Locate the cell with the specified text and output its (x, y) center coordinate. 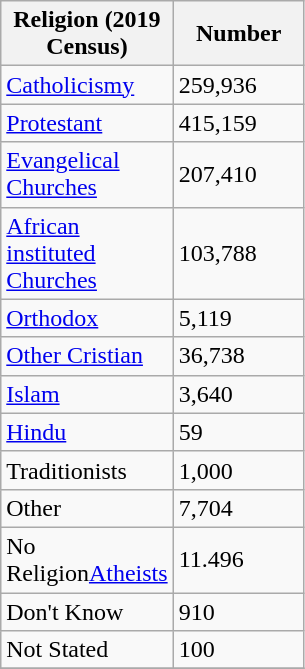
415,159 (238, 123)
Protestant (87, 123)
100 (238, 650)
Not Stated (87, 650)
910 (238, 611)
Islam (87, 394)
Other Cristian (87, 356)
Don't Know (87, 611)
103,788 (238, 253)
36,738 (238, 356)
Traditionists (87, 470)
7,704 (238, 508)
Number (238, 34)
59 (238, 432)
Religion (2019 Census) (87, 34)
207,410 (238, 174)
Catholicismy (87, 85)
African instituted Churches (87, 253)
3,640 (238, 394)
Hindu (87, 432)
Orthodox (87, 318)
11.496 (238, 560)
5,119 (238, 318)
Other (87, 508)
259,936 (238, 85)
1,000 (238, 470)
Evangelical Churches (87, 174)
No ReligionAtheists (87, 560)
